Locate the cell with the specified text and output its [x, y] center coordinate. 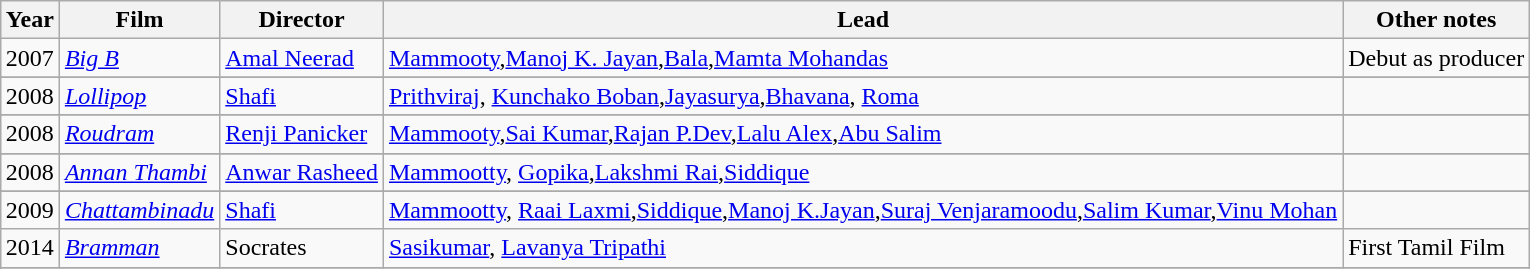
Mammootty, Gopika,Lakshmi Rai,Siddique [862, 172]
First Tamil Film [1436, 248]
Year [30, 20]
2007 [30, 58]
2014 [30, 248]
Mammooty,Manoj K. Jayan,Bala,Mamta Mohandas [862, 58]
Socrates [302, 248]
Chattambinadu [139, 210]
2009 [30, 210]
Bramman [139, 248]
Annan Thambi [139, 172]
Amal Neerad [302, 58]
Film [139, 20]
Other notes [1436, 20]
Prithviraj, Kunchako Boban,Jayasurya,Bhavana, Roma [862, 96]
Mammooty,Sai Kumar,Rajan P.Dev,Lalu Alex,Abu Salim [862, 134]
Sasikumar, Lavanya Tripathi [862, 248]
Mammootty, Raai Laxmi,Siddique,Manoj K.Jayan,Suraj Venjaramoodu,Salim Kumar,Vinu Mohan [862, 210]
Lead [862, 20]
Roudram [139, 134]
Debut as producer [1436, 58]
Anwar Rasheed [302, 172]
Lollipop [139, 96]
Renji Panicker [302, 134]
Big B [139, 58]
Director [302, 20]
